Pinpoint the cell where the given text exists, returning its [X, Y] midpoint coordinate. 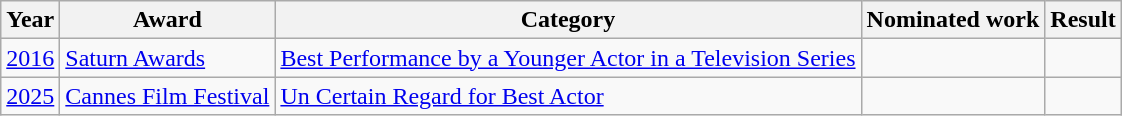
Saturn Awards [168, 58]
Award [168, 20]
Best Performance by a Younger Actor in a Television Series [568, 58]
Category [568, 20]
Result [1083, 20]
2016 [30, 58]
Cannes Film Festival [168, 96]
2025 [30, 96]
Year [30, 20]
Un Certain Regard for Best Actor [568, 96]
Nominated work [953, 20]
